Detect which cell encompasses the target text, then output its [x, y] center coordinate. 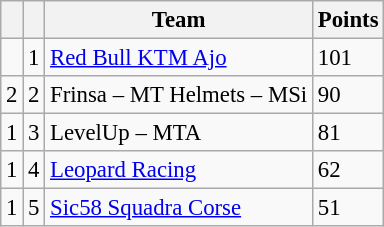
Points [348, 20]
Sic58 Squadra Corse [179, 208]
90 [348, 95]
Leopard Racing [179, 170]
LevelUp – MTA [179, 133]
4 [34, 170]
101 [348, 58]
Team [179, 20]
81 [348, 133]
62 [348, 170]
51 [348, 208]
5 [34, 208]
Red Bull KTM Ajo [179, 58]
Frinsa – MT Helmets – MSi [179, 95]
3 [34, 133]
